Scan for the cell matching the given text and deliver its (X, Y) coordinate at center. 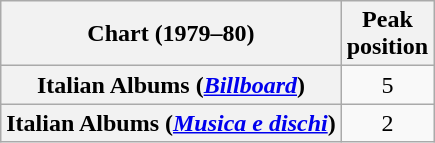
2 (387, 123)
Chart (1979–80) (171, 34)
Peakposition (387, 34)
5 (387, 85)
Italian Albums (Billboard) (171, 85)
Italian Albums (Musica e dischi) (171, 123)
